Identify which cell holds the provided text, then report its (x, y) central coordinate. 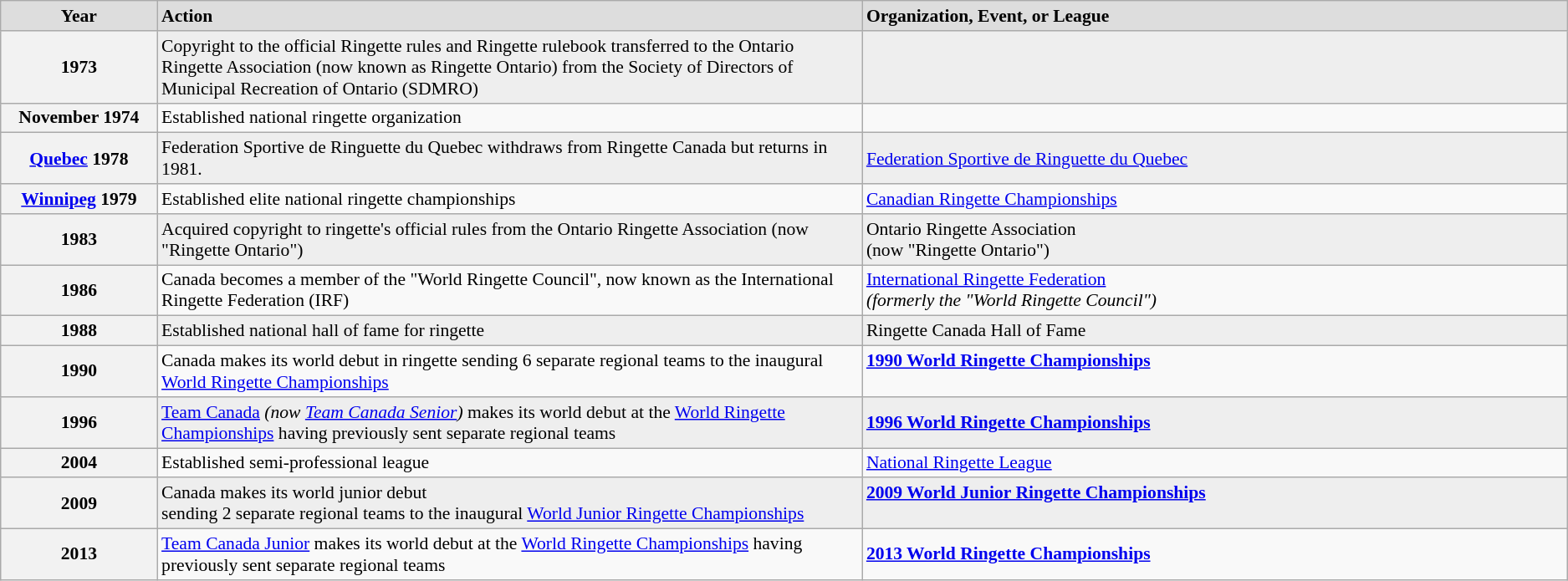
Action (510, 16)
1990 World Ringette Championships (1214, 371)
1996 World Ringette Championships (1214, 423)
Canadian Ringette Championships (1214, 199)
Established national hall of fame for ringette (510, 331)
2013 (79, 555)
Ringette Canada Hall of Fame (1214, 331)
Federation Sportive de Ringuette du Quebec withdraws from Ringette Canada but returns in 1981. (510, 159)
2009 (79, 503)
Organization, Event, or League (1214, 16)
2009 World Junior Ringette Championships (1214, 503)
Established semi-professional league (510, 463)
Canada makes its world debut in ringette sending 6 separate regional teams to the inaugural World Ringette Championships (510, 371)
1986 (79, 291)
Quebec 1978 (79, 159)
Team Canada Junior makes its world debut at the World Ringette Championships having previously sent separate regional teams (510, 555)
Ontario Ringette Association(now "Ringette Ontario") (1214, 239)
1996 (79, 423)
Team Canada (now Team Canada Senior) makes its world debut at the World Ringette Championships having previously sent separate regional teams (510, 423)
Canada makes its world junior debutsending 2 separate regional teams to the inaugural World Junior Ringette Championships (510, 503)
Canada becomes a member of the "World Ringette Council", now known as the International Ringette Federation (IRF) (510, 291)
1988 (79, 331)
Year (79, 16)
Established elite national ringette championships (510, 199)
November 1974 (79, 118)
1990 (79, 371)
2004 (79, 463)
Federation Sportive de Ringuette du Quebec (1214, 159)
Established national ringette organization (510, 118)
1983 (79, 239)
International Ringette Federation(formerly the "World Ringette Council") (1214, 291)
Acquired copyright to ringette's official rules from the Ontario Ringette Association (now "Ringette Ontario") (510, 239)
1973 (79, 67)
National Ringette League (1214, 463)
2013 World Ringette Championships (1214, 555)
Winnipeg 1979 (79, 199)
